For the text-containing cell, return its midpoint in (x, y) coordinate format. 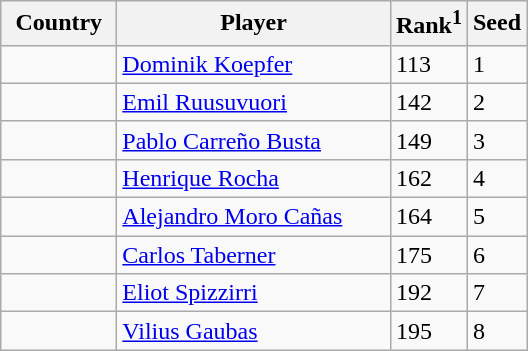
Country (59, 24)
142 (428, 102)
6 (496, 255)
Emil Ruusuvuori (254, 102)
149 (428, 140)
162 (428, 178)
113 (428, 64)
Henrique Rocha (254, 178)
1 (496, 64)
Alejandro Moro Cañas (254, 217)
Rank1 (428, 24)
7 (496, 293)
175 (428, 255)
Dominik Koepfer (254, 64)
8 (496, 331)
Carlos Taberner (254, 255)
Seed (496, 24)
195 (428, 331)
Eliot Spizzirri (254, 293)
192 (428, 293)
3 (496, 140)
164 (428, 217)
5 (496, 217)
2 (496, 102)
Player (254, 24)
Vilius Gaubas (254, 331)
4 (496, 178)
Pablo Carreño Busta (254, 140)
